From the cell containing the given text, extract its center point as (X, Y) coordinate. 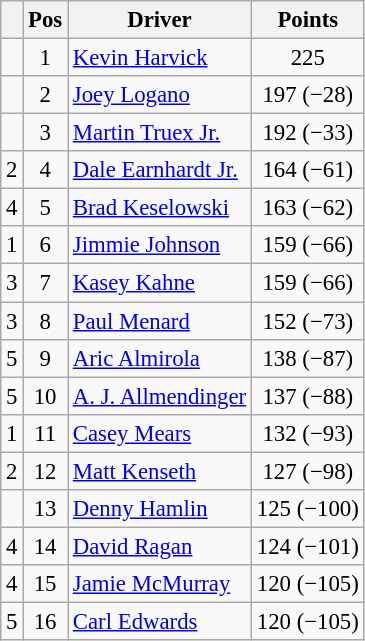
Denny Hamlin (160, 509)
7 (46, 283)
A. J. Allmendinger (160, 396)
152 (−73) (308, 321)
9 (46, 358)
Joey Logano (160, 95)
Casey Mears (160, 433)
13 (46, 509)
Kasey Kahne (160, 283)
Martin Truex Jr. (160, 133)
Aric Almirola (160, 358)
12 (46, 471)
Points (308, 20)
197 (−28) (308, 95)
163 (−62) (308, 208)
David Ragan (160, 546)
124 (−101) (308, 546)
Pos (46, 20)
Jimmie Johnson (160, 245)
Kevin Harvick (160, 58)
Carl Edwards (160, 621)
164 (−61) (308, 170)
6 (46, 245)
11 (46, 433)
192 (−33) (308, 133)
132 (−93) (308, 433)
125 (−100) (308, 509)
127 (−98) (308, 471)
Paul Menard (160, 321)
Driver (160, 20)
14 (46, 546)
15 (46, 584)
138 (−87) (308, 358)
Dale Earnhardt Jr. (160, 170)
225 (308, 58)
Jamie McMurray (160, 584)
10 (46, 396)
16 (46, 621)
8 (46, 321)
Brad Keselowski (160, 208)
137 (−88) (308, 396)
Matt Kenseth (160, 471)
